Find where the given text appears and provide that cell's center as [x, y] coordinate. 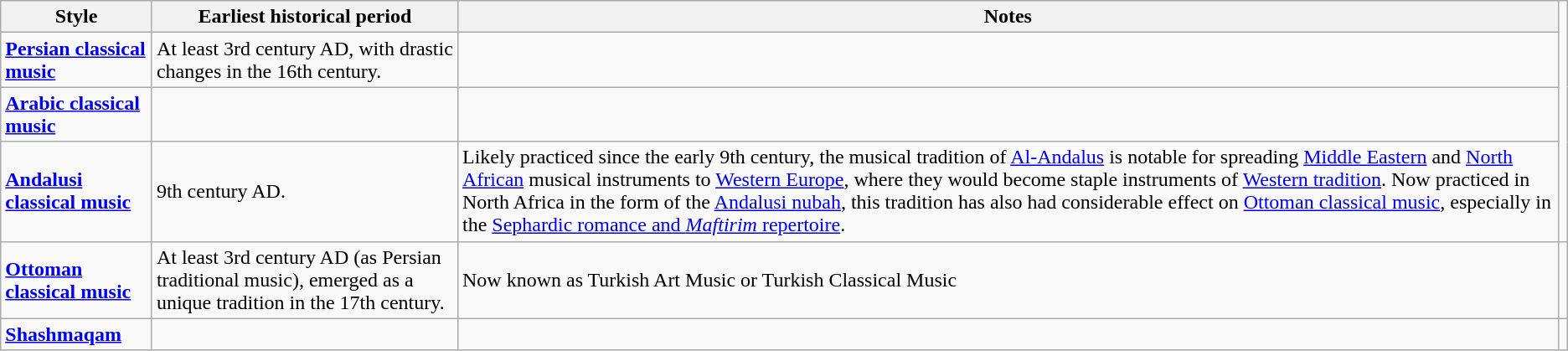
Now known as Turkish Art Music or Turkish Classical Music [1008, 280]
Andalusi classical music [77, 191]
Notes [1008, 17]
Arabic classical music [77, 114]
9th century AD. [305, 191]
Style [77, 17]
At least 3rd century AD, with drastic changes in the 16th century. [305, 60]
Shashmaqam [77, 334]
At least 3rd century AD (as Persian traditional music), emerged as a unique tradition in the 17th century. [305, 280]
Persian classical music [77, 60]
Earliest historical period [305, 17]
Ottoman classical music [77, 280]
